Determine the [X, Y] coordinate at the center of the cell enclosing the given text.  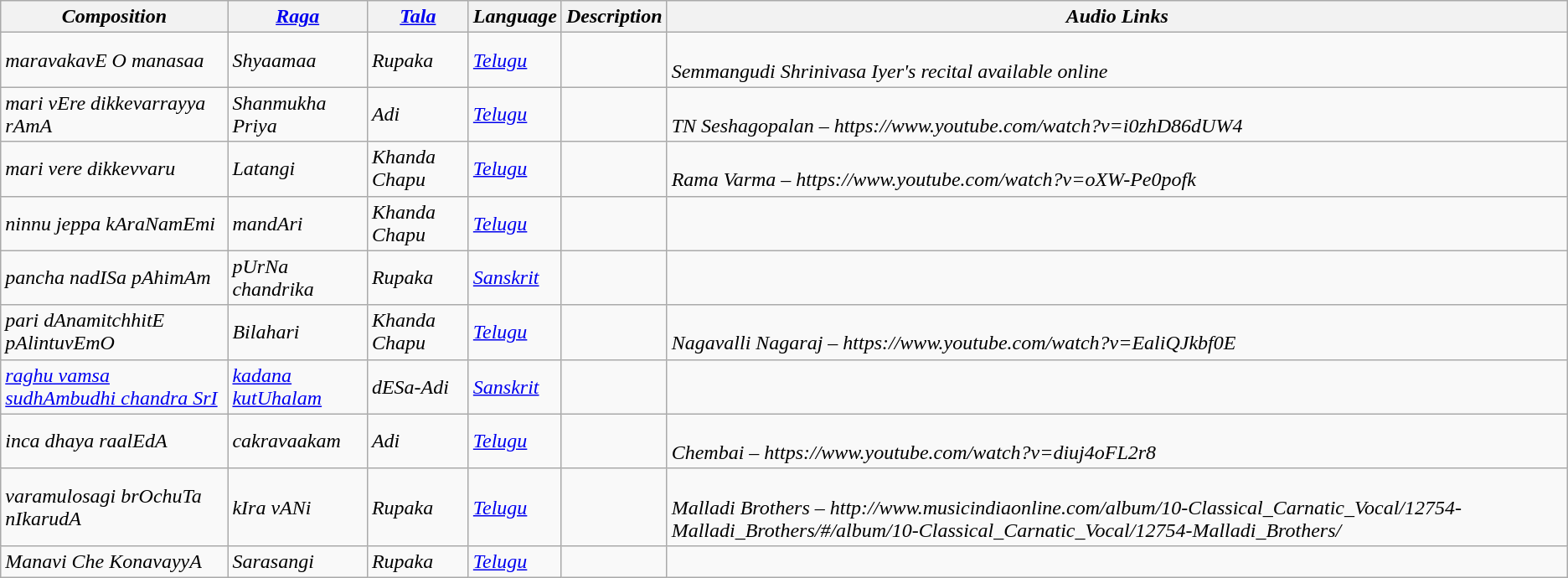
Semmangudi Shrinivasa Iyer's recital available online [1117, 60]
cakravaakam [297, 441]
Shanmukha Priya [297, 114]
pancha nadISa pAhimAm [114, 278]
Bilahari [297, 332]
Audio Links [1117, 17]
Sarasangi [297, 561]
Language [514, 17]
pUrNa chandrika [297, 278]
dESa-Adi [417, 387]
Manavi Che KonavayyA [114, 561]
mari vere dikkevvaru [114, 169]
inca dhaya raalEdA [114, 441]
maravakavE O manasaa [114, 60]
kIra vANi [297, 507]
kadana kutUhalam [297, 387]
Chembai – https://www.youtube.com/watch?v=diuj4oFL2r8 [1117, 441]
ninnu jeppa kAraNamEmi [114, 223]
TN Seshagopalan – https://www.youtube.com/watch?v=i0zhD86dUW4 [1117, 114]
pari dAnamitchhitE pAlintuvEmO [114, 332]
Shyaamaa [297, 60]
mandAri [297, 223]
raghu vamsa sudhAmbudhi chandra SrI [114, 387]
Tala [417, 17]
Description [614, 17]
Raga [297, 17]
Nagavalli Nagaraj – https://www.youtube.com/watch?v=EaliQJkbf0E [1117, 332]
Rama Varma – https://www.youtube.com/watch?v=oXW-Pe0pofk [1117, 169]
varamulosagi brOchuTa nIkarudA [114, 507]
mari vEre dikkevarrayya rAmA [114, 114]
Composition [114, 17]
Latangi [297, 169]
